Find where the given text appears and provide that cell's center as [X, Y] coordinate. 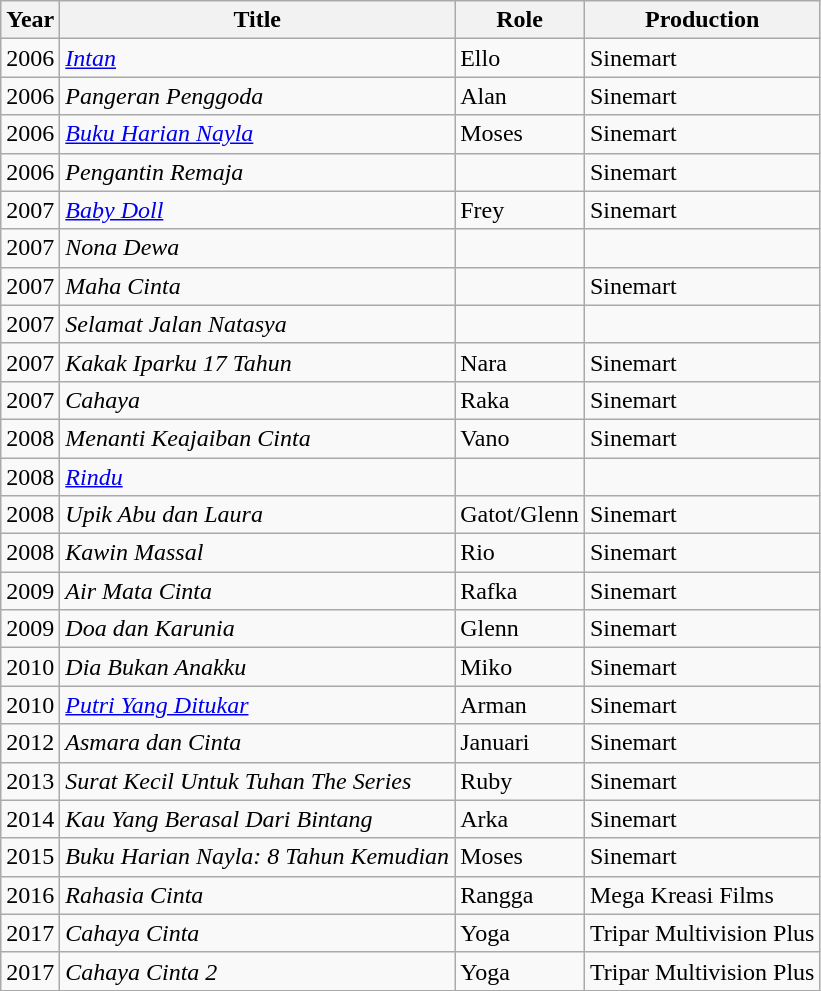
Rio [520, 553]
Miko [520, 667]
Year [30, 20]
Kau Yang Berasal Dari Bintang [258, 819]
Glenn [520, 629]
Arman [520, 705]
Selamat Jalan Natasya [258, 324]
2013 [30, 781]
Surat Kecil Untuk Tuhan The Series [258, 781]
Raka [520, 400]
Title [258, 20]
Dia Bukan Anakku [258, 667]
Air Mata Cinta [258, 591]
Production [702, 20]
Kakak Iparku 17 Tahun [258, 362]
2016 [30, 895]
Ruby [520, 781]
Rindu [258, 477]
Ello [520, 58]
Intan [258, 58]
Pangeran Penggoda [258, 96]
Frey [520, 210]
2012 [30, 743]
Vano [520, 438]
Rafka [520, 591]
Januari [520, 743]
2015 [30, 857]
Cahaya Cinta [258, 933]
Maha Cinta [258, 286]
Gatot/Glenn [520, 515]
Alan [520, 96]
Arka [520, 819]
Pengantin Remaja [258, 172]
Menanti Keajaiban Cinta [258, 438]
Putri Yang Ditukar [258, 705]
Cahaya [258, 400]
Mega Kreasi Films [702, 895]
Buku Harian Nayla: 8 Tahun Kemudian [258, 857]
Rangga [520, 895]
Nona Dewa [258, 248]
Kawin Massal [258, 553]
Cahaya Cinta 2 [258, 971]
Baby Doll [258, 210]
Upik Abu dan Laura [258, 515]
Role [520, 20]
Rahasia Cinta [258, 895]
Nara [520, 362]
Doa dan Karunia [258, 629]
Asmara dan Cinta [258, 743]
Buku Harian Nayla [258, 134]
2014 [30, 819]
